Pinpoint the cell where the given text exists, returning its [x, y] midpoint coordinate. 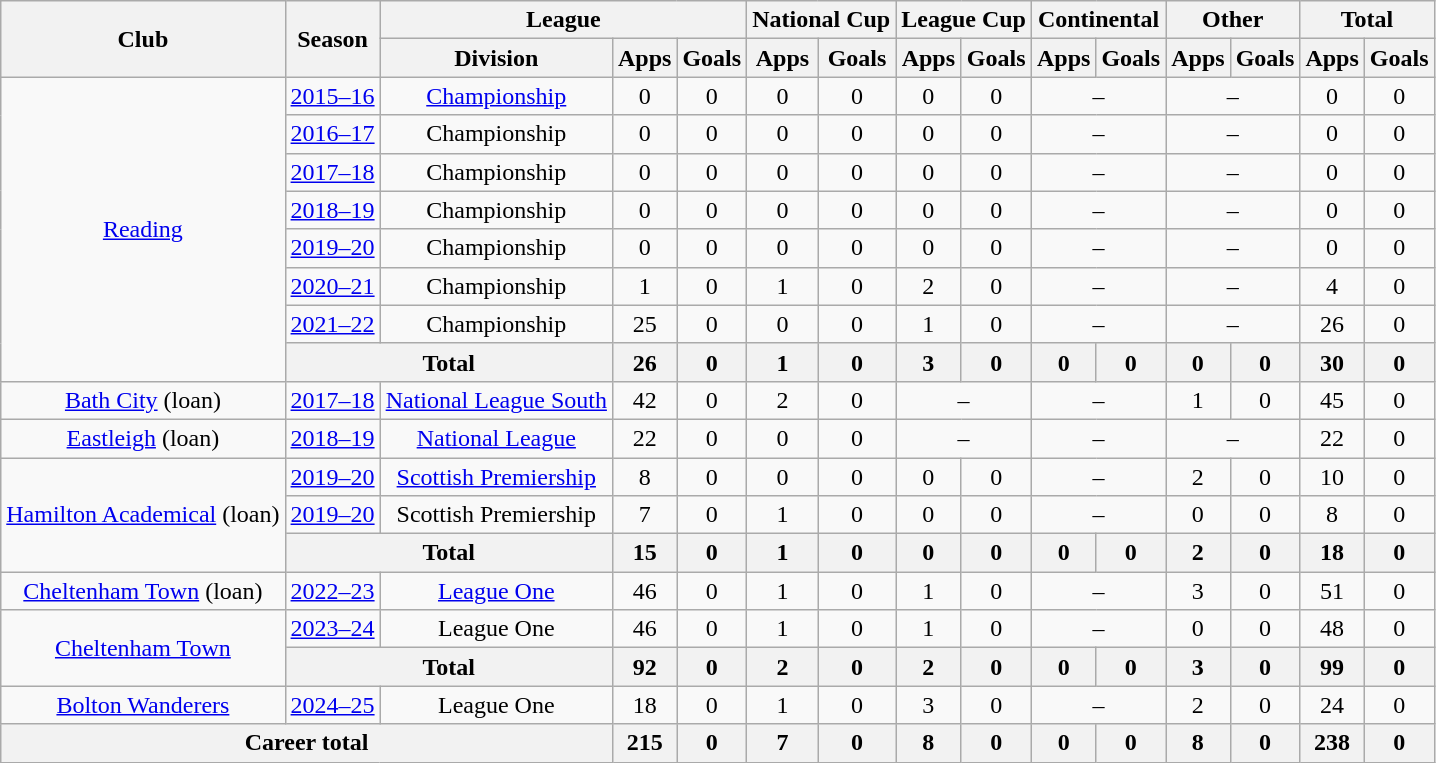
2023–24 [332, 629]
National Cup [822, 20]
51 [1332, 591]
2024–25 [332, 705]
2016–17 [332, 134]
Season [332, 39]
National League South [496, 400]
Hamilton Academical (loan) [143, 515]
48 [1332, 629]
Reading [143, 229]
2022–23 [332, 591]
2020–21 [332, 286]
League [564, 20]
42 [644, 400]
Bath City (loan) [143, 400]
92 [644, 667]
15 [644, 553]
10 [1332, 477]
Continental [1098, 20]
Other [1233, 20]
Eastleigh (loan) [143, 438]
24 [1332, 705]
238 [1332, 743]
45 [1332, 400]
Career total [307, 743]
215 [644, 743]
Division [496, 58]
National League [496, 438]
Club [143, 39]
2021–22 [332, 324]
Bolton Wanderers [143, 705]
2015–16 [332, 96]
League Cup [964, 20]
Cheltenham Town (loan) [143, 591]
4 [1332, 286]
30 [1332, 362]
99 [1332, 667]
25 [644, 324]
Cheltenham Town [143, 648]
